Extract the (X, Y) coordinate from the center of the cell holding the provided text.  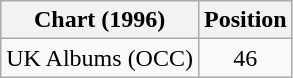
UK Albums (OCC) (100, 58)
Chart (1996) (100, 20)
Position (245, 20)
46 (245, 58)
